Provide the (x, y) coordinate of the cell's center where the given text is located.  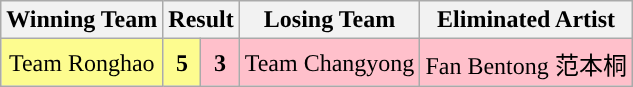
5 (182, 62)
Fan Bentong 范本桐 (526, 62)
Losing Team (330, 20)
Winning Team (82, 20)
Result (201, 20)
Eliminated Artist (526, 20)
3 (220, 62)
Team Changyong (330, 62)
Team Ronghao (82, 62)
